Detect which cell encompasses the target text, then output its (x, y) center coordinate. 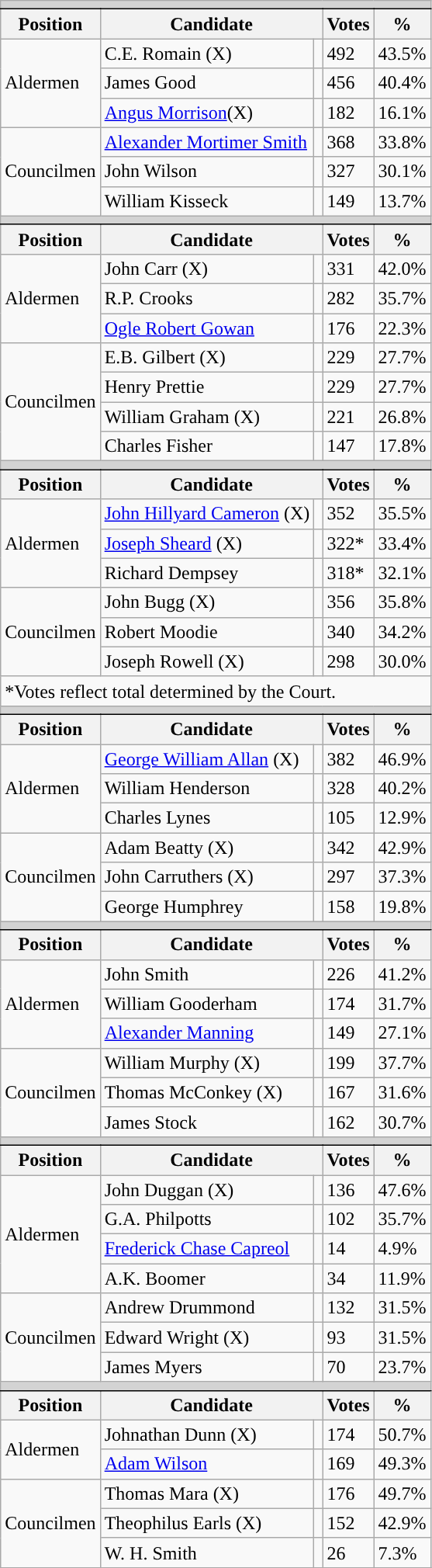
Alexander Mortimer Smith (207, 142)
John Bugg (X) (207, 602)
331 (348, 269)
W. H. Smith (207, 1552)
35.8% (402, 602)
31.6% (402, 1092)
John Duggan (X) (207, 1190)
23.7% (402, 1367)
John Wilson (207, 172)
George Humphrey (207, 907)
37.7% (402, 1063)
John Smith (207, 974)
Andrew Drummond (207, 1308)
368 (348, 142)
26 (348, 1552)
Charles Fisher (207, 446)
Thomas Mara (X) (207, 1493)
30.0% (402, 661)
James Good (207, 83)
456 (348, 83)
102 (348, 1219)
34.2% (402, 632)
13.7% (402, 201)
11.9% (402, 1278)
R.P. Crooks (207, 298)
31.7% (402, 1004)
34 (348, 1278)
A.K. Boomer (207, 1278)
49.7% (402, 1493)
50.7% (402, 1434)
4.9% (402, 1249)
226 (348, 974)
70 (348, 1367)
16.1% (402, 113)
James Stock (207, 1122)
19.8% (402, 907)
492 (348, 54)
E.B. Gilbert (X) (207, 358)
26.8% (402, 417)
37.3% (402, 877)
*Votes reflect total determined by the Court. (216, 691)
14 (348, 1249)
Thomas McConkey (X) (207, 1092)
182 (348, 113)
John Carr (X) (207, 269)
162 (348, 1122)
17.8% (402, 446)
282 (348, 298)
32.1% (402, 573)
43.5% (402, 54)
Joseph Rowell (X) (207, 661)
G.A. Philpotts (207, 1219)
Ogle Robert Gowan (207, 328)
Theophilus Earls (X) (207, 1523)
Frederick Chase Capreol (207, 1249)
47.6% (402, 1190)
John Carruthers (X) (207, 877)
132 (348, 1308)
C.E. Romain (X) (207, 54)
298 (348, 661)
340 (348, 632)
327 (348, 172)
7.3% (402, 1552)
27.1% (402, 1033)
30.1% (402, 172)
297 (348, 877)
342 (348, 848)
33.8% (402, 142)
42.0% (402, 269)
Edward Wright (X) (207, 1337)
40.2% (402, 789)
356 (348, 602)
49.3% (402, 1464)
35.5% (402, 514)
William Kisseck (207, 201)
Adam Wilson (207, 1464)
158 (348, 907)
40.4% (402, 83)
322* (348, 543)
199 (348, 1063)
382 (348, 758)
105 (348, 818)
Joseph Sheard (X) (207, 543)
318* (348, 573)
30.7% (402, 1122)
22.3% (402, 328)
William Gooderham (207, 1004)
41.2% (402, 974)
12.9% (402, 818)
Richard Dempsey (207, 573)
46.9% (402, 758)
169 (348, 1464)
Johnathan Dunn (X) (207, 1434)
William Graham (X) (207, 417)
Charles Lynes (207, 818)
James Myers (207, 1367)
William Henderson (207, 789)
George William Allan (X) (207, 758)
William Murphy (X) (207, 1063)
Henry Prettie (207, 387)
Angus Morrison(X) (207, 113)
136 (348, 1190)
147 (348, 446)
328 (348, 789)
167 (348, 1092)
John Hillyard Cameron (X) (207, 514)
221 (348, 417)
Alexander Manning (207, 1033)
93 (348, 1337)
33.4% (402, 543)
Adam Beatty (X) (207, 848)
Robert Moodie (207, 632)
152 (348, 1523)
352 (348, 514)
